Find where the given text appears and provide that cell's center as [x, y] coordinate. 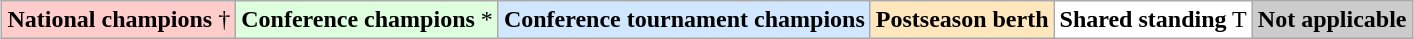
Shared standing T [1153, 20]
Conference tournament champions [684, 20]
Conference champions * [368, 20]
National champions † [119, 20]
Postseason berth [962, 20]
Not applicable [1332, 20]
